Determine the [X, Y] coordinate at the center of the cell enclosing the given text.  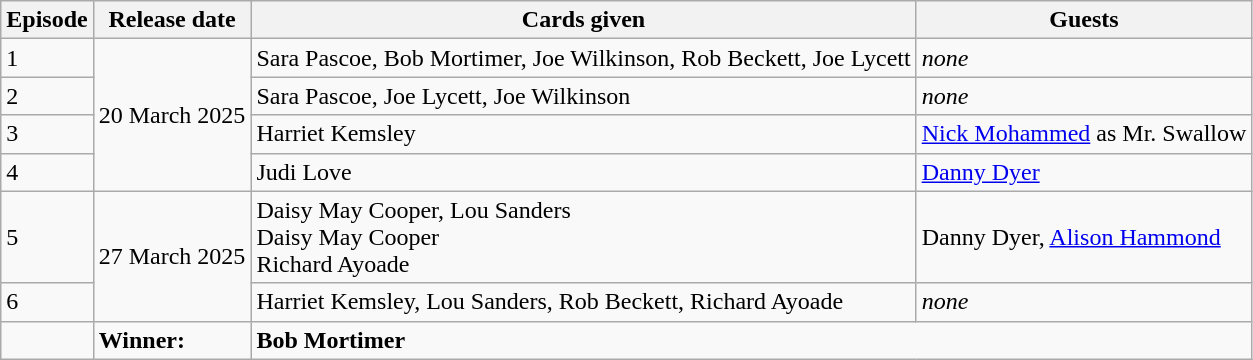
27 March 2025 [172, 256]
1 [47, 58]
Danny Dyer, Alison Hammond [1084, 237]
Episode [47, 20]
Sara Pascoe, Joe Lycett, Joe Wilkinson [584, 96]
Bob Mortimer [752, 340]
20 March 2025 [172, 115]
4 [47, 172]
Daisy May Cooper, Lou Sanders Daisy May Cooper Richard Ayoade [584, 237]
Harriet Kemsley, Lou Sanders, Rob Beckett, Richard Ayoade [584, 302]
Nick Mohammed as Mr. Swallow [1084, 134]
Judi Love [584, 172]
Sara Pascoe, Bob Mortimer, Joe Wilkinson, Rob Beckett, Joe Lycett [584, 58]
Guests [1084, 20]
Harriet Kemsley [584, 134]
2 [47, 96]
Cards given [584, 20]
3 [47, 134]
Danny Dyer [1084, 172]
Winner: [172, 340]
6 [47, 302]
Release date [172, 20]
5 [47, 237]
